Return [x, y] of the center of cell containing provided text 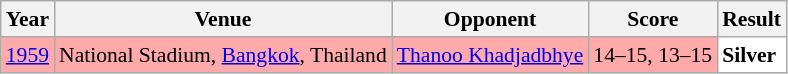
Opponent [490, 19]
14–15, 13–15 [652, 55]
Year [28, 19]
Result [752, 19]
Score [652, 19]
1959 [28, 55]
National Stadium, Bangkok, Thailand [223, 55]
Silver [752, 55]
Thanoo Khadjadbhye [490, 55]
Venue [223, 19]
